Return the (x, y) coordinate for the center point of the cell that contains the specified text.  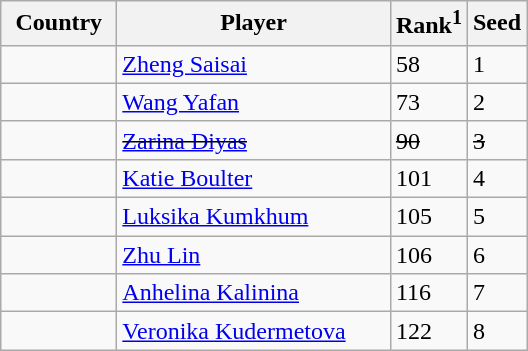
90 (428, 140)
Zarina Diyas (254, 140)
122 (428, 331)
Anhelina Kalinina (254, 293)
Katie Boulter (254, 178)
Seed (496, 24)
7 (496, 293)
Country (59, 24)
Player (254, 24)
2 (496, 102)
101 (428, 178)
Rank1 (428, 24)
Zhu Lin (254, 255)
73 (428, 102)
Luksika Kumkhum (254, 217)
58 (428, 64)
116 (428, 293)
106 (428, 255)
Wang Yafan (254, 102)
3 (496, 140)
Zheng Saisai (254, 64)
8 (496, 331)
1 (496, 64)
4 (496, 178)
5 (496, 217)
105 (428, 217)
Veronika Kudermetova (254, 331)
6 (496, 255)
